Provide the [x, y] coordinate of the cell's center where the given text is located.  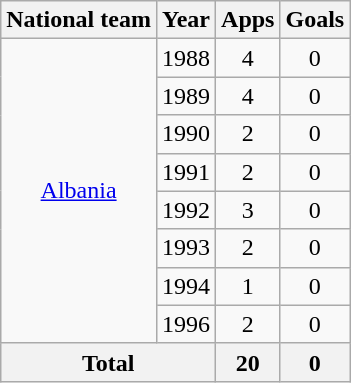
1989 [186, 96]
1994 [186, 286]
National team [79, 20]
1990 [186, 134]
Year [186, 20]
1988 [186, 58]
Total [108, 362]
Albania [79, 191]
20 [248, 362]
1992 [186, 210]
3 [248, 210]
1 [248, 286]
1993 [186, 248]
1996 [186, 324]
Apps [248, 20]
1991 [186, 172]
Goals [315, 20]
